Provide the (x, y) coordinate of the cell's center where the given text is located.  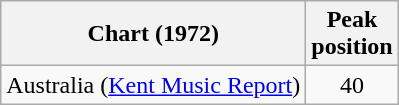
Peakposition (352, 34)
40 (352, 85)
Australia (Kent Music Report) (154, 85)
Chart (1972) (154, 34)
